Provide the [X, Y] coordinate of the cell's center where the given text is located.  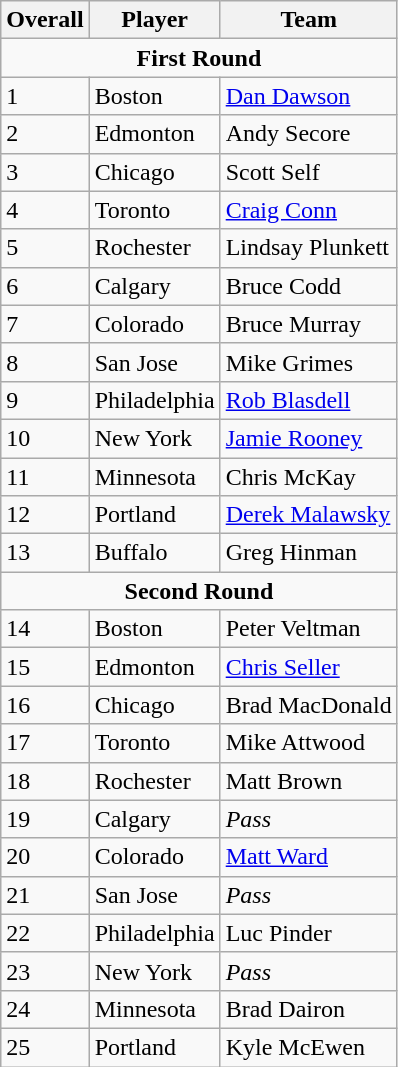
7 [45, 324]
Rob Blasdell [308, 400]
Andy Secore [308, 134]
Greg Hinman [308, 553]
25 [45, 1047]
Brad Dairon [308, 1009]
4 [45, 210]
3 [45, 172]
6 [45, 286]
22 [45, 933]
Bruce Murray [308, 324]
Jamie Rooney [308, 438]
Scott Self [308, 172]
12 [45, 515]
11 [45, 477]
5 [45, 248]
15 [45, 667]
Matt Ward [308, 857]
First Round [199, 58]
Overall [45, 20]
Lindsay Plunkett [308, 248]
Kyle McEwen [308, 1047]
Bruce Codd [308, 286]
Craig Conn [308, 210]
Chris McKay [308, 477]
1 [45, 96]
Luc Pinder [308, 933]
Dan Dawson [308, 96]
Brad MacDonald [308, 705]
20 [45, 857]
16 [45, 705]
Mike Attwood [308, 743]
Peter Veltman [308, 629]
8 [45, 362]
10 [45, 438]
23 [45, 971]
9 [45, 400]
Mike Grimes [308, 362]
13 [45, 553]
24 [45, 1009]
Team [308, 20]
21 [45, 895]
Buffalo [154, 553]
Matt Brown [308, 781]
2 [45, 134]
Player [154, 20]
17 [45, 743]
Derek Malawsky [308, 515]
Second Round [199, 591]
14 [45, 629]
19 [45, 819]
18 [45, 781]
Chris Seller [308, 667]
